Extract the [x, y] coordinate from the center of the cell holding the provided text.  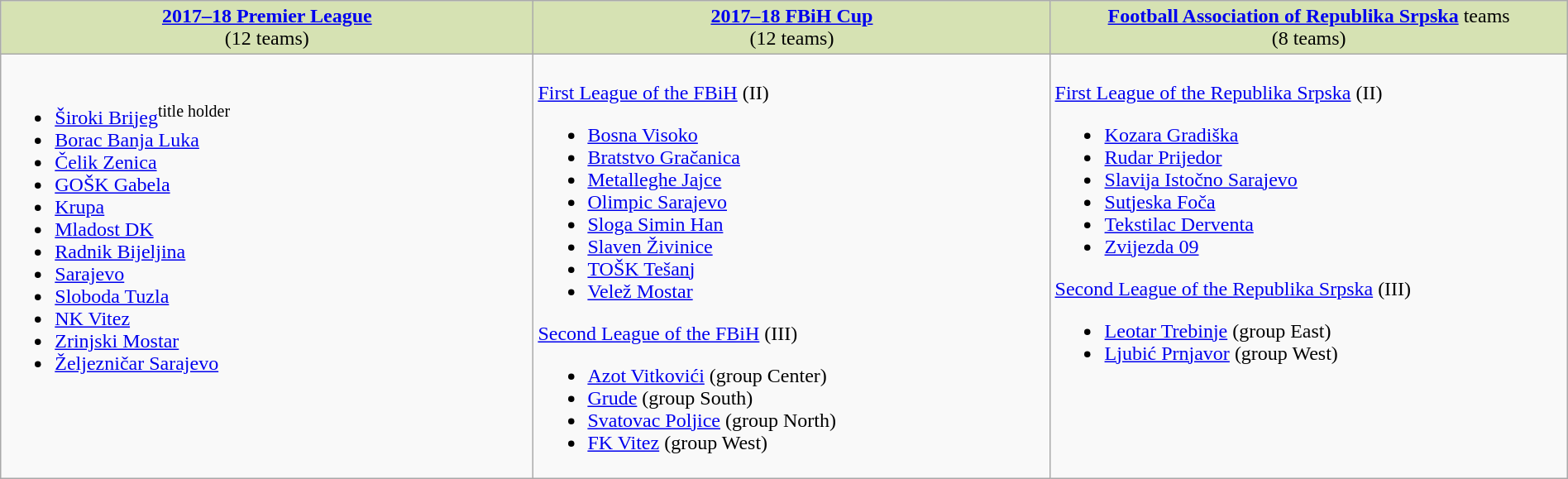
2017–18 FBiH Cup(12 teams) [792, 28]
2017–18 Premier League(12 teams) [267, 28]
Football Association of Republika Srpska teams(8 teams) [1308, 28]
